Return [X, Y] of the center of cell containing provided text 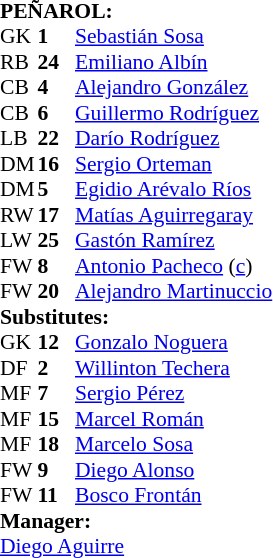
12 [57, 343]
6 [57, 113]
8 [57, 266]
Antonio Pacheco (c) [174, 266]
Substitutes: [136, 317]
7 [57, 393]
Diego Alonso [174, 470]
Sergio Pérez [174, 393]
Alejandro González [174, 87]
Marcelo Sosa [174, 445]
Emiliano Albín [174, 62]
5 [57, 189]
RW [19, 215]
24 [57, 62]
DF [19, 368]
Marcel Román [174, 419]
Guillermo Rodríguez [174, 113]
LW [19, 241]
RB [19, 62]
Egidio Arévalo Ríos [174, 189]
9 [57, 470]
Matías Aguirregaray [174, 215]
11 [57, 495]
20 [57, 291]
Gonzalo Noguera [174, 343]
Sergio Orteman [174, 164]
Manager: [136, 521]
25 [57, 241]
Willinton Techera [174, 368]
18 [57, 445]
22 [57, 139]
Sebastián Sosa [174, 37]
LB [19, 139]
Bosco Frontán [174, 495]
2 [57, 368]
Gastón Ramírez [174, 241]
4 [57, 87]
17 [57, 215]
1 [57, 37]
16 [57, 164]
15 [57, 419]
Darío Rodríguez [174, 139]
Alejandro Martinuccio [174, 291]
